Provide the [X, Y] coordinate of the cell's center where the given text is located.  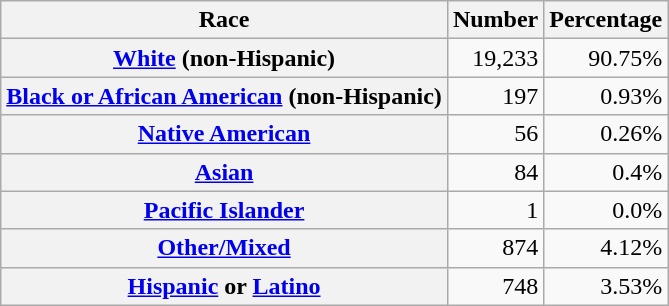
Hispanic or Latino [224, 286]
Other/Mixed [224, 248]
1 [495, 210]
Race [224, 20]
0.26% [606, 134]
White (non-Hispanic) [224, 58]
0.93% [606, 96]
Pacific Islander [224, 210]
56 [495, 134]
Native American [224, 134]
874 [495, 248]
Black or African American (non-Hispanic) [224, 96]
0.0% [606, 210]
90.75% [606, 58]
0.4% [606, 172]
197 [495, 96]
Percentage [606, 20]
748 [495, 286]
Number [495, 20]
3.53% [606, 286]
84 [495, 172]
4.12% [606, 248]
19,233 [495, 58]
Asian [224, 172]
